Locate the cell with the specified text and output its [x, y] center coordinate. 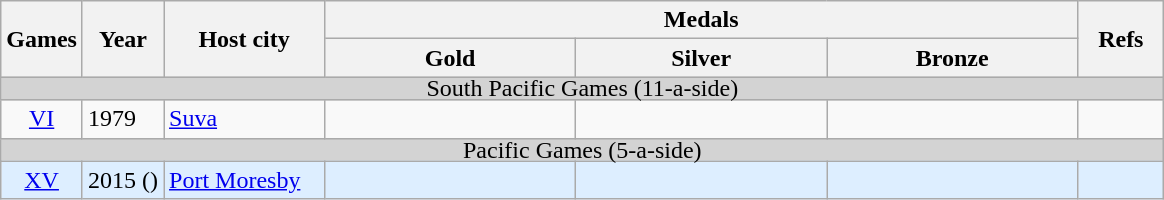
1979 [122, 119]
Port Moresby [244, 180]
VI [42, 119]
Year [122, 39]
Medals [702, 20]
Pacific Games (5-a-side) [582, 150]
Silver [702, 58]
XV [42, 180]
Refs [1121, 39]
Gold [450, 58]
Host city [244, 39]
Bronze [952, 58]
South Pacific Games (11-a-side) [582, 88]
2015 () [122, 180]
Games [42, 39]
Suva [244, 119]
